Return [X, Y] of the center of cell containing provided text 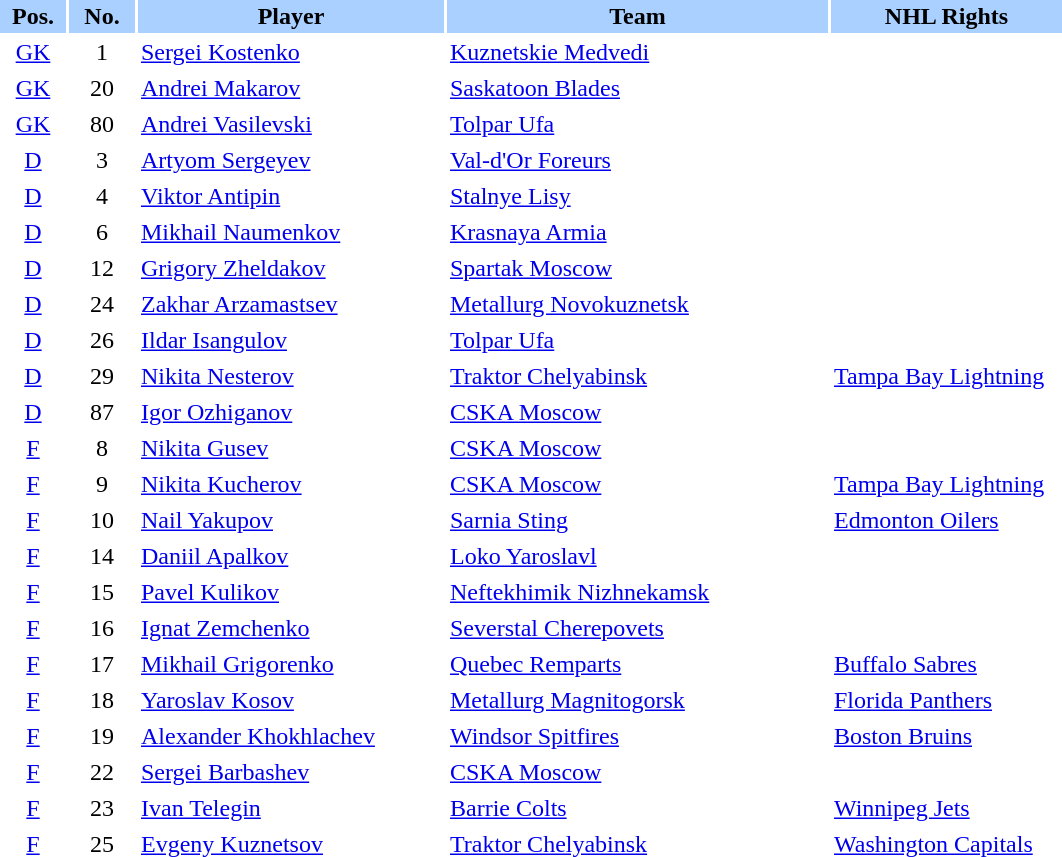
No. [102, 16]
Mikhail Grigorenko [291, 664]
20 [102, 88]
Yaroslav Kosov [291, 700]
29 [102, 376]
Spartak Moscow [638, 268]
22 [102, 772]
Igor Ozhiganov [291, 412]
Mikhail Naumenkov [291, 232]
3 [102, 160]
Ildar Isangulov [291, 340]
Daniil Apalkov [291, 556]
19 [102, 736]
Nail Yakupov [291, 520]
Neftekhimik Nizhnekamsk [638, 592]
Andrei Makarov [291, 88]
80 [102, 124]
8 [102, 448]
26 [102, 340]
Ignat Zemchenko [291, 628]
Barrie Colts [638, 808]
1 [102, 52]
Saskatoon Blades [638, 88]
Nikita Gusev [291, 448]
Val-d'Or Foreurs [638, 160]
17 [102, 664]
Boston Bruins [946, 736]
9 [102, 484]
12 [102, 268]
Krasnaya Armia [638, 232]
Pos. [33, 16]
Pavel Kulikov [291, 592]
Quebec Remparts [638, 664]
15 [102, 592]
NHL Rights [946, 16]
Grigory Zheldakov [291, 268]
Severstal Cherepovets [638, 628]
Ivan Telegin [291, 808]
Metallurg Novokuznetsk [638, 304]
Artyom Sergeyev [291, 160]
Sergei Barbashev [291, 772]
Sergei Kostenko [291, 52]
Florida Panthers [946, 700]
Nikita Nesterov [291, 376]
Stalnye Lisy [638, 196]
Player [291, 16]
10 [102, 520]
Team [638, 16]
Alexander Khokhlachev [291, 736]
Sarnia Sting [638, 520]
24 [102, 304]
Nikita Kucherov [291, 484]
Windsor Spitfires [638, 736]
87 [102, 412]
Edmonton Oilers [946, 520]
4 [102, 196]
23 [102, 808]
Andrei Vasilevski [291, 124]
Winnipeg Jets [946, 808]
Metallurg Magnitogorsk [638, 700]
Buffalo Sabres [946, 664]
Viktor Antipin [291, 196]
16 [102, 628]
18 [102, 700]
Traktor Chelyabinsk [638, 376]
Loko Yaroslavl [638, 556]
6 [102, 232]
14 [102, 556]
Zakhar Arzamastsev [291, 304]
Kuznetskie Medvedi [638, 52]
